Provide the [X, Y] coordinate of the cell's center where the given text is located.  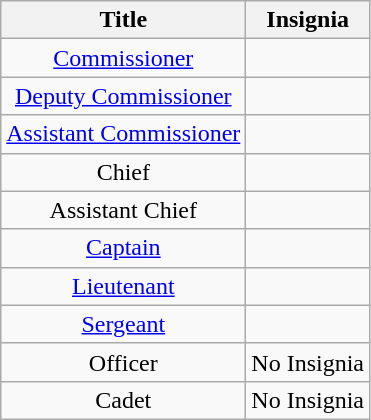
Chief [124, 172]
Officer [124, 362]
Assistant Commissioner [124, 134]
Sergeant [124, 324]
Insignia [308, 20]
Title [124, 20]
Deputy Commissioner [124, 96]
Cadet [124, 400]
Lieutenant [124, 286]
Assistant Chief [124, 210]
Captain [124, 248]
Commissioner [124, 58]
